Determine the (X, Y) coordinate at the center of the cell enclosing the given text.  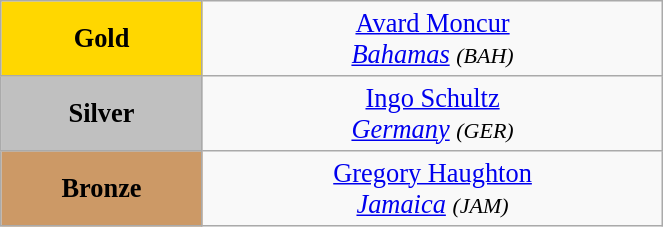
Bronze (102, 188)
Gregory HaughtonJamaica (JAM) (432, 188)
Gold (102, 38)
Silver (102, 112)
Ingo SchultzGermany (GER) (432, 112)
Avard MoncurBahamas (BAH) (432, 38)
